Identify which cell holds the provided text, then report its [x, y] central coordinate. 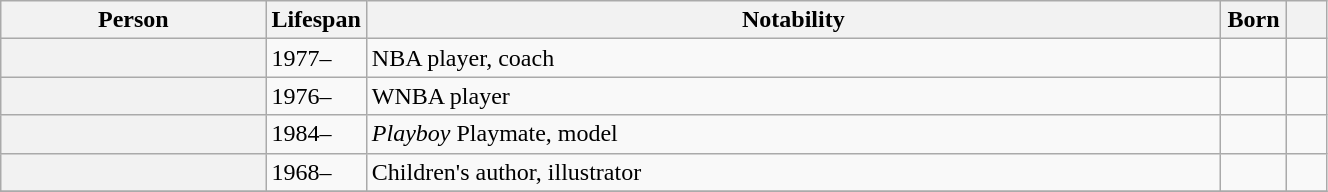
1984– [316, 134]
Born [1253, 20]
Playboy Playmate, model [793, 134]
WNBA player [793, 96]
Lifespan [316, 20]
1968– [316, 172]
Notability [793, 20]
1977– [316, 58]
Person [134, 20]
NBA player, coach [793, 58]
Children's author, illustrator [793, 172]
1976– [316, 96]
